Output the (x, y) coordinate of the center of the cell containing the given text.  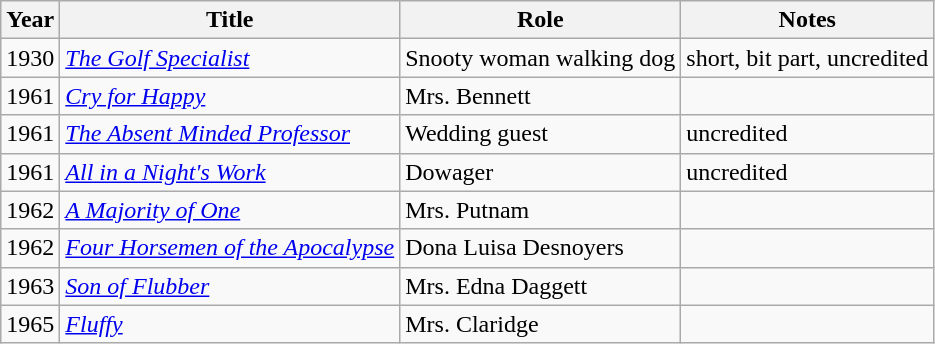
The Absent Minded Professor (230, 134)
1963 (30, 286)
Fluffy (230, 324)
All in a Night's Work (230, 172)
short, bit part, uncredited (808, 58)
Cry for Happy (230, 96)
Year (30, 20)
A Majority of One (230, 210)
Wedding guest (540, 134)
1930 (30, 58)
Mrs. Bennett (540, 96)
Snooty woman walking dog (540, 58)
The Golf Specialist (230, 58)
Dowager (540, 172)
Dona Luisa Desnoyers (540, 248)
Mrs. Putnam (540, 210)
Mrs. Claridge (540, 324)
Notes (808, 20)
Mrs. Edna Daggett (540, 286)
Role (540, 20)
1965 (30, 324)
Son of Flubber (230, 286)
Four Horsemen of the Apocalypse (230, 248)
Title (230, 20)
